Pinpoint the cell where the given text exists, returning its [x, y] midpoint coordinate. 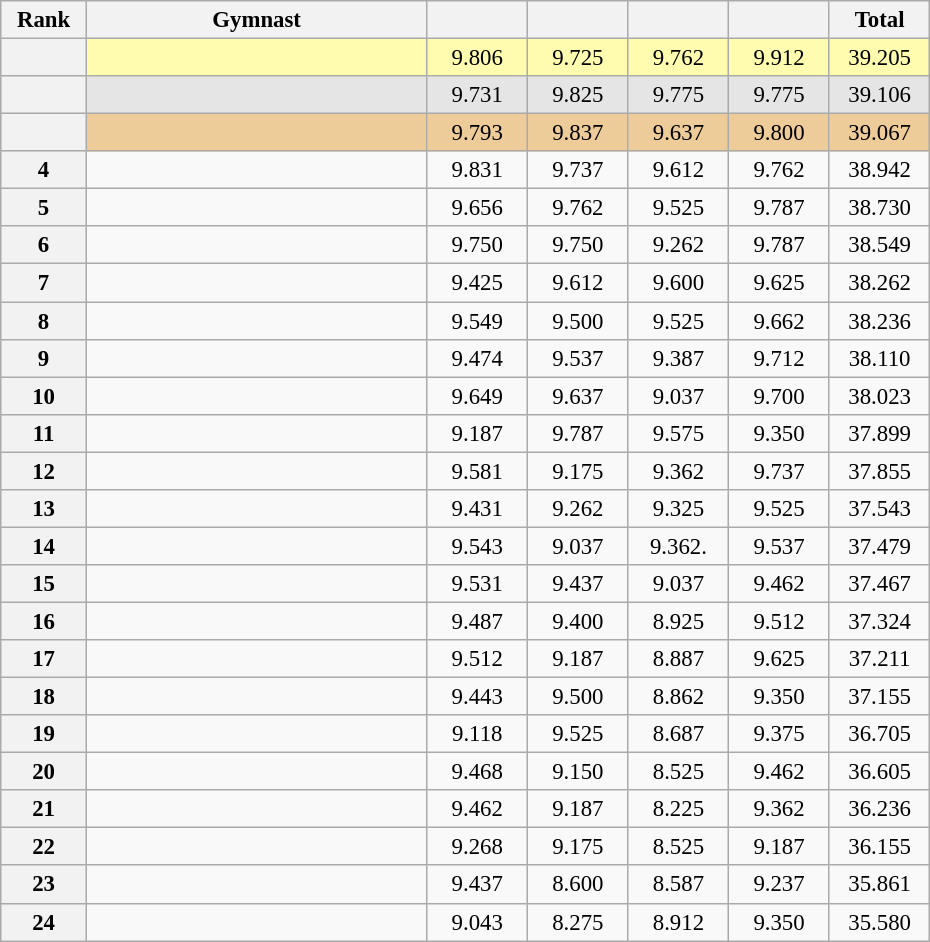
23 [44, 885]
39.067 [880, 133]
9.362. [678, 546]
20 [44, 772]
9.387 [678, 358]
9.400 [578, 621]
37.855 [880, 471]
9.043 [478, 922]
9.549 [478, 321]
9.662 [780, 321]
9.581 [478, 471]
37.543 [880, 509]
35.861 [880, 885]
9.375 [780, 734]
8.862 [678, 697]
8.225 [678, 809]
16 [44, 621]
11 [44, 433]
8.587 [678, 885]
24 [44, 922]
38.023 [880, 396]
Rank [44, 20]
8.687 [678, 734]
17 [44, 659]
37.467 [880, 584]
9.831 [478, 170]
36.155 [880, 847]
38.942 [880, 170]
13 [44, 509]
9.443 [478, 697]
9.731 [478, 95]
14 [44, 546]
12 [44, 471]
9.656 [478, 208]
9.806 [478, 58]
38.262 [880, 283]
4 [44, 170]
37.899 [880, 433]
9.725 [578, 58]
37.211 [880, 659]
37.324 [880, 621]
38.730 [880, 208]
37.479 [880, 546]
9.425 [478, 283]
9.600 [678, 283]
9.793 [478, 133]
9.712 [780, 358]
9.543 [478, 546]
39.106 [880, 95]
9.575 [678, 433]
9.649 [478, 396]
9 [44, 358]
38.110 [880, 358]
9.325 [678, 509]
9.800 [780, 133]
6 [44, 245]
9.468 [478, 772]
8.275 [578, 922]
9.837 [578, 133]
5 [44, 208]
8.887 [678, 659]
9.431 [478, 509]
38.549 [880, 245]
9.118 [478, 734]
36.605 [880, 772]
Gymnast [256, 20]
8.925 [678, 621]
9.700 [780, 396]
36.705 [880, 734]
9.150 [578, 772]
36.236 [880, 809]
22 [44, 847]
8.600 [578, 885]
9.268 [478, 847]
9.474 [478, 358]
8.912 [678, 922]
7 [44, 283]
15 [44, 584]
19 [44, 734]
38.236 [880, 321]
9.912 [780, 58]
35.580 [880, 922]
9.237 [780, 885]
21 [44, 809]
9.825 [578, 95]
39.205 [880, 58]
10 [44, 396]
8 [44, 321]
37.155 [880, 697]
9.531 [478, 584]
9.487 [478, 621]
18 [44, 697]
Total [880, 20]
